Search for the cell housing the specified text and yield its (x, y) center coordinate. 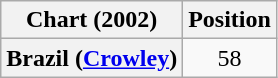
Position (230, 20)
Chart (2002) (92, 20)
Brazil (Crowley) (92, 58)
58 (230, 58)
